Pinpoint the cell where the given text exists, returning its [X, Y] midpoint coordinate. 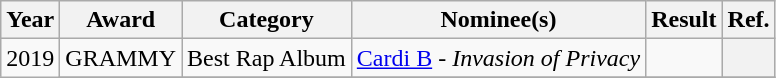
Category [267, 20]
Cardi B - Invasion of Privacy [498, 58]
Ref. [748, 20]
Year [30, 20]
Award [121, 20]
2019 [30, 58]
Best Rap Album [267, 58]
GRAMMY [121, 58]
Nominee(s) [498, 20]
Result [684, 20]
